Provide the [x, y] coordinate of the cell's center where the given text is located.  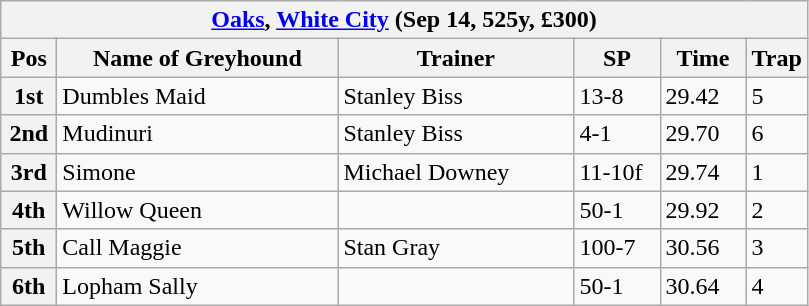
29.92 [703, 210]
Michael Downey [456, 172]
6 [776, 134]
29.42 [703, 96]
Time [703, 58]
Mudinuri [198, 134]
30.56 [703, 248]
6th [29, 286]
3rd [29, 172]
4 [776, 286]
2nd [29, 134]
11-10f [617, 172]
5 [776, 96]
30.64 [703, 286]
Trap [776, 58]
3 [776, 248]
Oaks, White City (Sep 14, 525y, £300) [404, 20]
Lopham Sally [198, 286]
29.74 [703, 172]
Trainer [456, 58]
1st [29, 96]
Dumbles Maid [198, 96]
Pos [29, 58]
2 [776, 210]
5th [29, 248]
Name of Greyhound [198, 58]
SP [617, 58]
Willow Queen [198, 210]
13-8 [617, 96]
Call Maggie [198, 248]
4-1 [617, 134]
Simone [198, 172]
1 [776, 172]
Stan Gray [456, 248]
100-7 [617, 248]
4th [29, 210]
29.70 [703, 134]
